Output the [X, Y] coordinate of the center of the cell containing the given text.  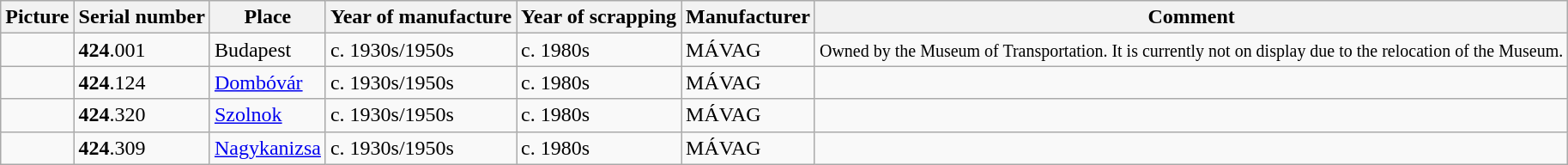
Manufacturer [748, 17]
Year of scrapping [599, 17]
Dombóvár [268, 82]
424.320 [142, 115]
Budapest [268, 50]
Year of manufacture [421, 17]
Picture [38, 17]
424.309 [142, 148]
Szolnok [268, 115]
Place [268, 17]
Comment [1191, 17]
Nagykanizsa [268, 148]
Serial number [142, 17]
424.001 [142, 50]
Owned by the Museum of Transportation. It is currently not on display due to the relocation of the Museum. [1191, 50]
424.124 [142, 82]
